Identify which cell holds the provided text, then report its [x, y] central coordinate. 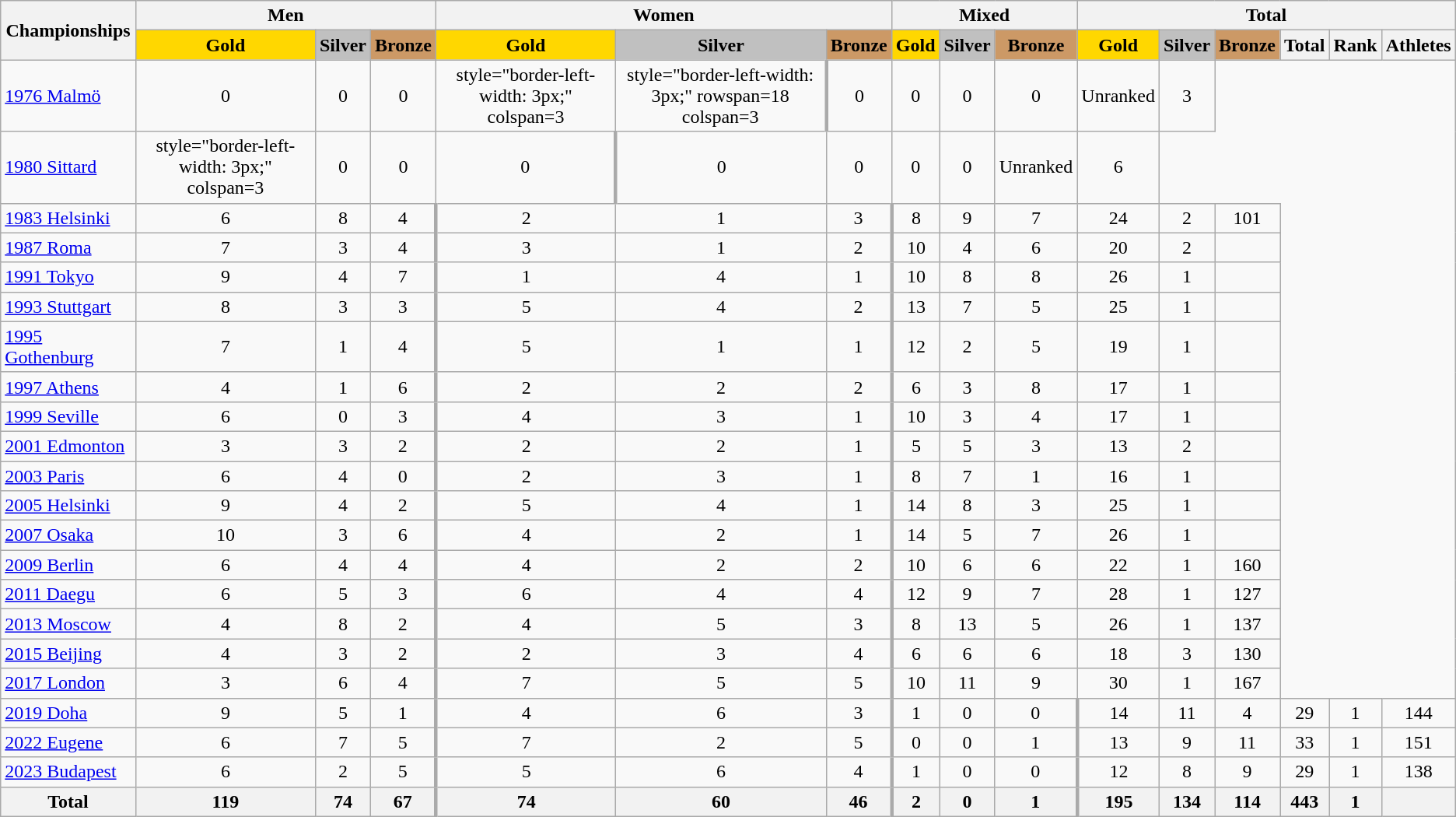
101 [1248, 218]
33 [1305, 742]
2001 Edmonton [68, 446]
1976 Malmö [68, 96]
114 [1248, 801]
Women [663, 16]
2015 Beijing [68, 654]
16 [1118, 475]
2009 Berlin [68, 565]
138 [1419, 772]
Mixed [985, 16]
style="border-left-width: 3px;" rowspan=18 colspan=3 [720, 96]
60 [720, 801]
1983 Helsinki [68, 218]
28 [1118, 594]
144 [1419, 713]
22 [1118, 565]
2019 Doha [68, 713]
1991 Tokyo [68, 277]
30 [1118, 683]
1995 Gothenburg [68, 347]
151 [1419, 742]
1993 Stuttgart [68, 307]
46 [859, 801]
160 [1248, 565]
167 [1248, 683]
2017 London [68, 683]
2011 Daegu [68, 594]
1999 Seville [68, 416]
119 [226, 801]
130 [1248, 654]
Championships [68, 30]
67 [403, 801]
2022 Eugene [68, 742]
2023 Budapest [68, 772]
2007 Osaka [68, 535]
2003 Paris [68, 475]
134 [1187, 801]
19 [1118, 347]
2005 Helsinki [68, 506]
18 [1118, 654]
1987 Roma [68, 247]
195 [1118, 801]
20 [1118, 247]
Athletes [1419, 45]
Rank [1355, 45]
1980 Sittard [68, 167]
24 [1118, 218]
137 [1248, 624]
1997 Athens [68, 387]
443 [1305, 801]
2013 Moscow [68, 624]
127 [1248, 594]
Men [285, 16]
